Detect which cell encompasses the target text, then output its (X, Y) center coordinate. 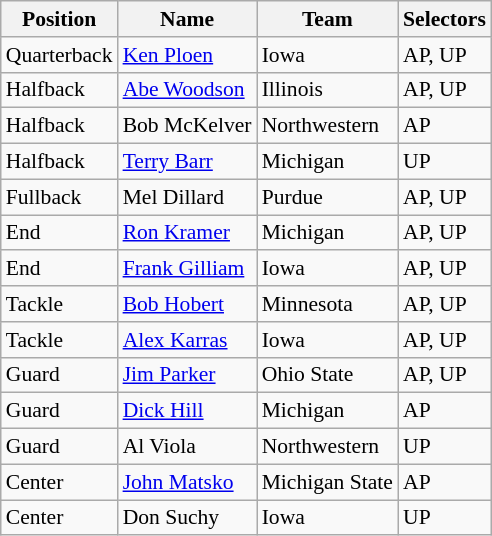
Bob Hobert (188, 304)
John Matsko (188, 482)
Al Viola (188, 447)
Abe Woodson (188, 90)
Don Suchy (188, 518)
Team (328, 19)
Dick Hill (188, 411)
Name (188, 19)
Bob McKelver (188, 126)
Position (60, 19)
Minnesota (328, 304)
Illinois (328, 90)
Quarterback (60, 55)
Ken Ploen (188, 55)
Purdue (328, 197)
Selectors (444, 19)
Ohio State (328, 375)
Terry Barr (188, 162)
Frank Gilliam (188, 269)
Alex Karras (188, 340)
Jim Parker (188, 375)
Fullback (60, 197)
Ron Kramer (188, 233)
Mel Dillard (188, 197)
Michigan State (328, 482)
